From the cell containing the given text, extract its center point as (X, Y) coordinate. 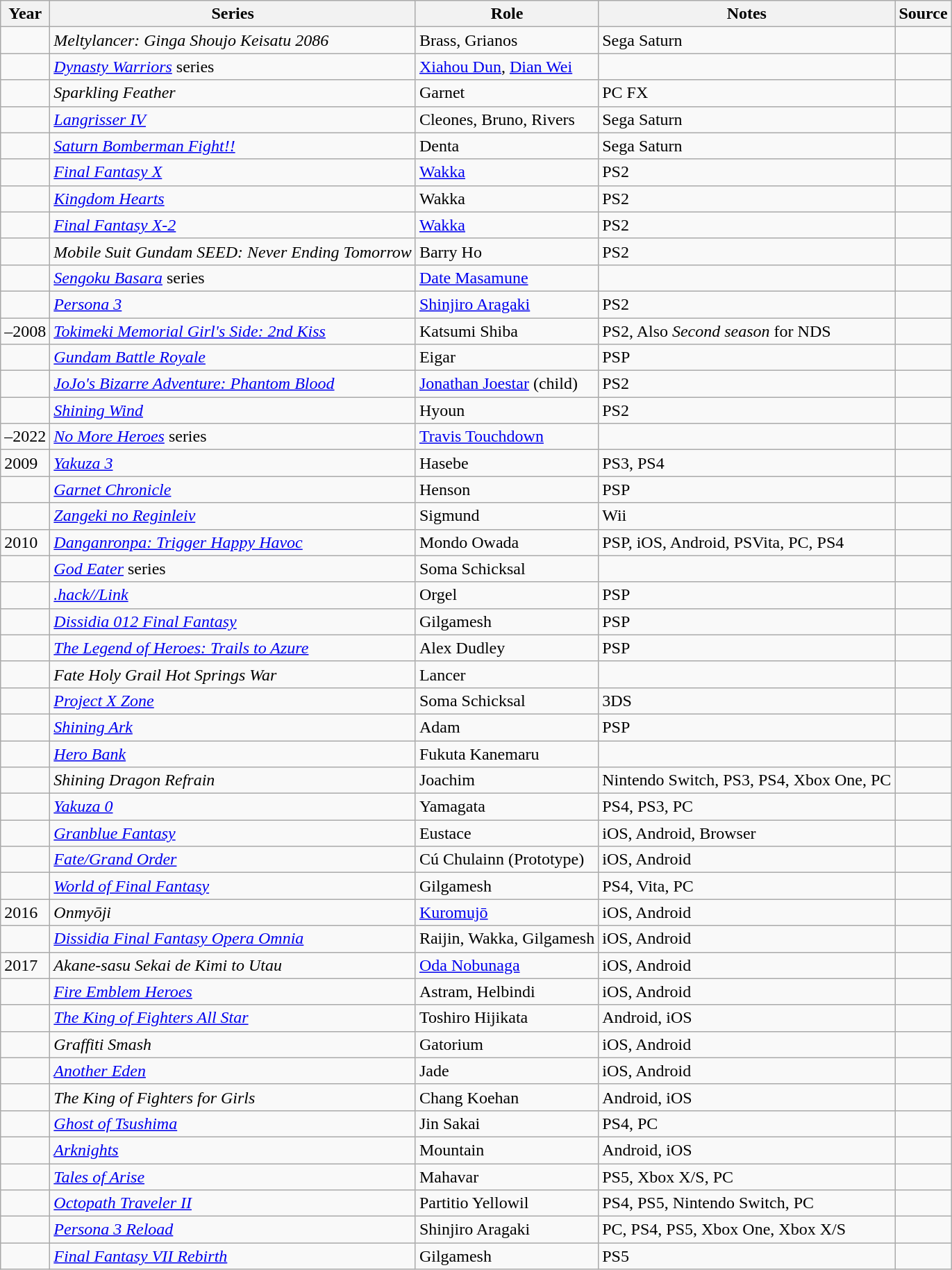
Source (924, 14)
Nintendo Switch, PS3, PS4, Xbox One, PC (747, 780)
Series (233, 14)
Mobile Suit Gundam SEED: Never Ending Tomorrow (233, 251)
Denta (507, 146)
Garnet (507, 93)
The Legend of Heroes: Trails to Azure (233, 648)
God Eater series (233, 569)
Final Fantasy VII Rebirth (233, 1256)
PS4, PC (747, 1123)
PS3, PS4 (747, 463)
Mahavar (507, 1177)
Alex Dudley (507, 648)
Graffiti Smash (233, 1044)
Hyoun (507, 410)
2017 (25, 965)
Danganronpa: Trigger Happy Havoc (233, 542)
PS4, PS3, PC (747, 807)
Katsumi Shiba (507, 331)
Joachim (507, 780)
Dissidia 012 Final Fantasy (233, 621)
Zangeki no Reginleiv (233, 516)
Fukuta Kanemaru (507, 753)
No More Heroes series (233, 437)
Barry Ho (507, 251)
Langrisser IV (233, 119)
Fire Emblem Heroes (233, 992)
Meltylancer: Ginga Shoujo Keisatu 2086 (233, 40)
Xiahou Dun, Dian Wei (507, 67)
Octopath Traveler II (233, 1203)
The King of Fighters for Girls (233, 1097)
2016 (25, 912)
iOS, Android, Browser (747, 833)
Role (507, 14)
The King of Fighters All Star (233, 1018)
–2008 (25, 331)
Jonathan Joestar (child) (507, 384)
Project X Zone (233, 701)
Hasebe (507, 463)
PS2, Also Second season for NDS (747, 331)
Lancer (507, 674)
Sparkling Feather (233, 93)
Persona 3 (233, 304)
Granblue Fantasy (233, 833)
Shining Ark (233, 727)
Eustace (507, 833)
Sigmund (507, 516)
Travis Touchdown (507, 437)
Chang Koehan (507, 1097)
Sengoku Basara series (233, 278)
Gatorium (507, 1044)
Yakuza 0 (233, 807)
Ghost of Tsushima (233, 1123)
Onmyōji (233, 912)
Persona 3 Reload (233, 1230)
Partitio Yellowil (507, 1203)
Oda Nobunaga (507, 965)
Arknights (233, 1150)
–2022 (25, 437)
PC, PS4, PS5, Xbox One, Xbox X/S (747, 1230)
Hero Bank (233, 753)
Henson (507, 490)
Yamagata (507, 807)
Garnet Chronicle (233, 490)
Final Fantasy X-2 (233, 225)
Brass, Grianos (507, 40)
Orgel (507, 595)
Dissidia Final Fantasy Opera Omnia (233, 939)
Jin Sakai (507, 1123)
PC FX (747, 93)
Fate/Grand Order (233, 860)
2010 (25, 542)
Notes (747, 14)
Dynasty Warriors series (233, 67)
Toshiro Hijikata (507, 1018)
PS5 (747, 1256)
Yakuza 3 (233, 463)
Jade (507, 1071)
Cú Chulainn (Prototype) (507, 860)
Shining Dragon Refrain (233, 780)
Gundam Battle Royale (233, 358)
.hack//Link (233, 595)
Eigar (507, 358)
Mountain (507, 1150)
Raijin, Wakka, Gilgamesh (507, 939)
PS5, Xbox X/S, PC (747, 1177)
Tales of Arise (233, 1177)
Fate Holy Grail Hot Springs War (233, 674)
Year (25, 14)
JoJo's Bizarre Adventure: Phantom Blood (233, 384)
Akane-sasu Sekai de Kimi to Utau (233, 965)
PSP, iOS, Android, PSVita, PC, PS4 (747, 542)
PS4, PS5, Nintendo Switch, PC (747, 1203)
Wii (747, 516)
Adam (507, 727)
PS4, Vita, PC (747, 886)
Astram, Helbindi (507, 992)
2009 (25, 463)
Tokimeki Memorial Girl's Side: 2nd Kiss (233, 331)
Kingdom Hearts (233, 199)
Another Eden (233, 1071)
Shining Wind (233, 410)
World of Final Fantasy (233, 886)
Mondo Owada (507, 542)
Final Fantasy X (233, 172)
Kuromujō (507, 912)
Date Masamune (507, 278)
Saturn Bomberman Fight!! (233, 146)
Cleones, Bruno, Rivers (507, 119)
3DS (747, 701)
